Scan for the cell matching the given text and deliver its (x, y) coordinate at center. 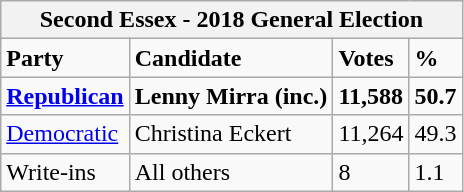
11,588 (371, 96)
Write-ins (65, 172)
% (436, 58)
Republican (65, 96)
49.3 (436, 134)
50.7 (436, 96)
Party (65, 58)
Christina Eckert (231, 134)
Candidate (231, 58)
Second Essex - 2018 General Election (232, 20)
1.1 (436, 172)
Votes (371, 58)
All others (231, 172)
11,264 (371, 134)
Lenny Mirra (inc.) (231, 96)
Democratic (65, 134)
8 (371, 172)
